Determine the [X, Y] coordinate at the center of the cell enclosing the given text.  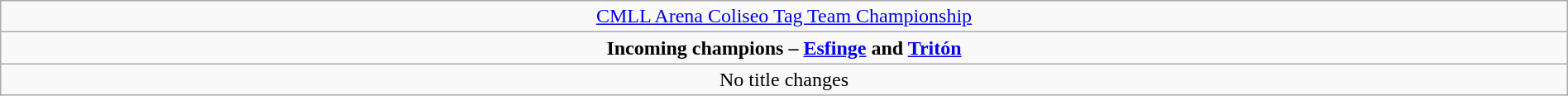
Incoming champions – Esfinge and Tritón [784, 48]
CMLL Arena Coliseo Tag Team Championship [784, 17]
No title changes [784, 79]
